Output the (X, Y) coordinate of the center of the cell containing the given text.  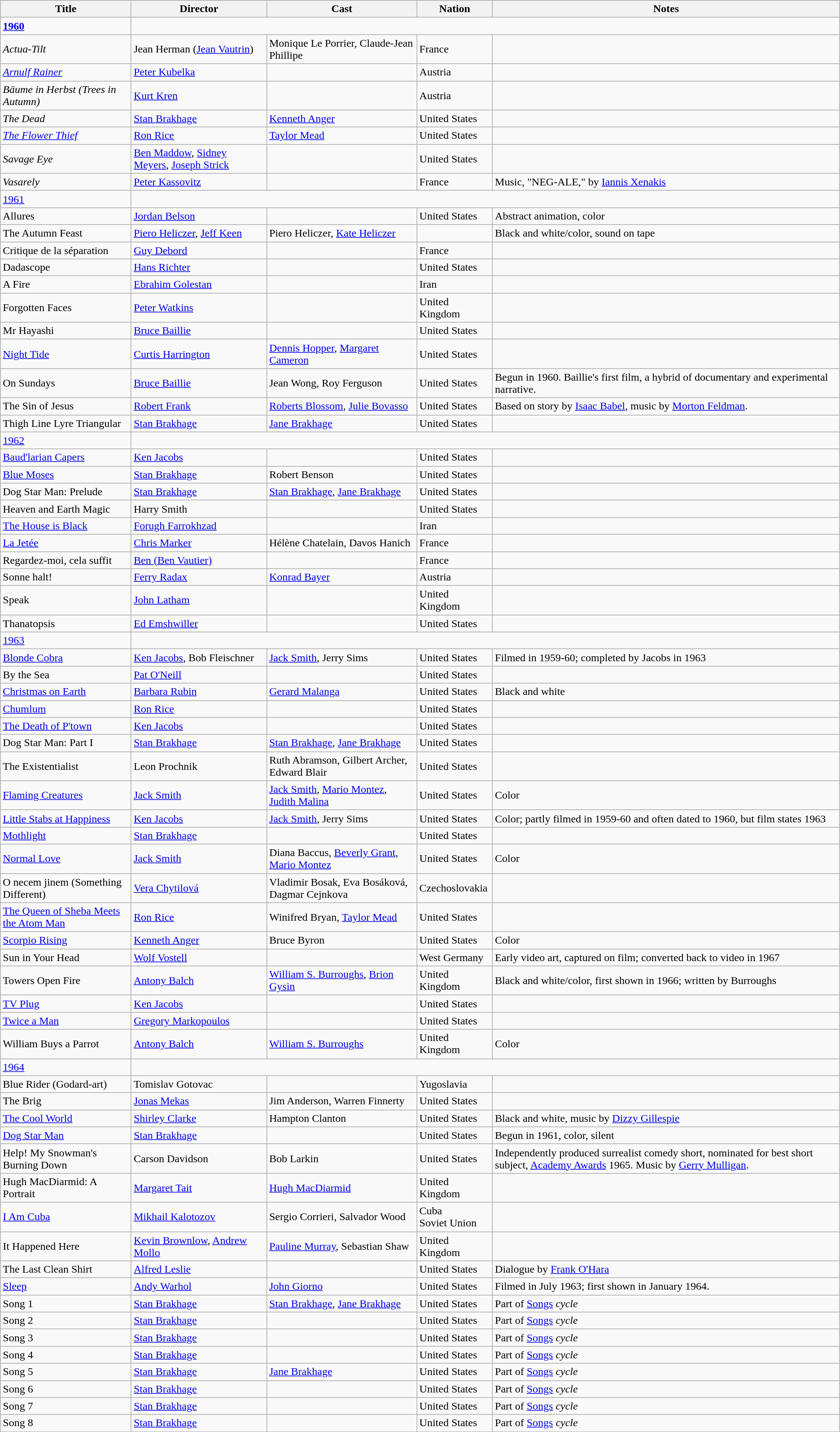
Kurt Kren (199, 95)
La Jetée (66, 543)
1964 (66, 1067)
Vera Chytilová (199, 888)
Kevin Brownlow, Andrew Mollo (199, 1246)
Nation (455, 9)
Sun in Your Head (66, 958)
Sonne halt! (66, 577)
Ed Emshwiller (199, 624)
Hugh MacDiarmid: A Portrait (66, 1188)
Taylor Mead (342, 136)
The Sin of Jesus (66, 406)
Song 4 (66, 1355)
Bäume in Herbst (Trees in Autumn) (66, 95)
The Last Clean Shirt (66, 1269)
Director (199, 9)
On Sundays (66, 383)
Night Tide (66, 354)
Alfred Leslie (199, 1269)
Hugh MacDiarmid (342, 1188)
Chumlum (66, 709)
Jean Herman (Jean Vautrin) (199, 49)
Independently produced surrealist comedy short, nominated for best short subject, Academy Awards 1965. Music by Gerry Mulligan. (666, 1158)
Critique de la séparation (66, 250)
O necem jinem (Something Different) (66, 888)
Monique Le Porrier, Claude-Jean Phillipe (342, 49)
The Cool World (66, 1118)
Black and white, music by Dizzy Gillespie (666, 1118)
Jim Anderson, Warren Finnerty (342, 1101)
Diana Baccus, Beverly Grant, Mario Montez (342, 858)
Song 6 (66, 1389)
John Giorno (342, 1287)
Czechoslovakia (455, 888)
Curtis Harrington (199, 354)
William Buys a Parrot (66, 1044)
Help! My Snowman's Burning Down (66, 1158)
Ben Maddow, Sidney Meyers, Joseph Strick (199, 159)
Christmas on Earth (66, 692)
Ben (Ben Vautier) (199, 560)
Vladimir Bosak, Eva Bosáková, Dagmar Cejnkova (342, 888)
Arnulf Rainer (66, 72)
1962 (66, 440)
Jordan Belson (199, 216)
Hampton Clanton (342, 1118)
The Dead (66, 119)
Regardez-moi, cela suffit (66, 560)
The House is Black (66, 526)
Flaming Creatures (66, 795)
1961 (66, 199)
I Am Cuba (66, 1217)
Actua-Tilt (66, 49)
Peter Kubelka (199, 72)
Baud'larian Capers (66, 457)
Carson Davidson (199, 1158)
Guy Debord (199, 250)
Bob Larkin (342, 1158)
Roberts Blossom, Julie Bovasso (342, 406)
Peter Kassovitz (199, 182)
Blue Rider (Godard-art) (66, 1084)
Pauline Murray, Sebastian Shaw (342, 1246)
Ebrahim Golestan (199, 285)
Piero Heliczer, Kate Heliczer (342, 233)
Sergio Corrieri, Salvador Wood (342, 1217)
The Autumn Feast (66, 233)
Mothlight (66, 835)
Gerard Malanga (342, 692)
Filmed in July 1963; first shown in January 1964. (666, 1287)
Vasarely (66, 182)
Gregory Markopoulos (199, 1021)
Begun in 1960. Baillie's first film, a hybrid of documentary and experimental narrative. (666, 383)
Song 1 (66, 1304)
William S. Burroughs, Brion Gysin (342, 980)
The Existentialist (66, 766)
Title (66, 9)
Song 5 (66, 1372)
Dog Star Man (66, 1135)
Savage Eye (66, 159)
Thigh Line Lyre Triangular (66, 423)
Barbara Rubin (199, 692)
Forugh Farrokhzad (199, 526)
Winifred Bryan, Taylor Mead (342, 918)
Mikhail Kalotozov (199, 1217)
Blue Moses (66, 474)
CubaSoviet Union (455, 1217)
Robert Benson (342, 474)
Jack Smith, Mario Montez, Judith Malina (342, 795)
Dadascope (66, 268)
Black and white (666, 692)
It Happened Here (66, 1246)
TV Plug (66, 1004)
Notes (666, 9)
Piero Heliczer, Jeff Keen (199, 233)
Ruth Abramson, Gilbert Archer, Edward Blair (342, 766)
Jean Wong, Roy Ferguson (342, 383)
Little Stabs at Happiness (66, 818)
John Latham (199, 601)
1960 (66, 26)
Tomislav Gotovac (199, 1084)
Early video art, captured on film; converted back to video in 1967 (666, 958)
Twice a Man (66, 1021)
The Brig (66, 1101)
Jonas Mekas (199, 1101)
Chris Marker (199, 543)
Filmed in 1959-60; completed by Jacobs in 1963 (666, 658)
Begun in 1961, color, silent (666, 1135)
Mr Hayashi (66, 331)
William S. Burroughs (342, 1044)
Dog Star Man: Part I (66, 743)
Sleep (66, 1287)
Robert Frank (199, 406)
1963 (66, 641)
Andy Warhol (199, 1287)
Song 3 (66, 1338)
The Death of P'town (66, 726)
Cast (342, 9)
A Fire (66, 285)
Allures (66, 216)
Ken Jacobs, Bob Fleischner (199, 658)
Music, "NEG-ALE," by Iannis Xenakis (666, 182)
Normal Love (66, 858)
Speak (66, 601)
Ferry Radax (199, 577)
Pat O'Neill (199, 675)
Black and white/color, first shown in 1966; written by Burroughs (666, 980)
Blonde Cobra (66, 658)
Yugoslavia (455, 1084)
The Queen of Sheba Meets the Atom Man (66, 918)
Scorpio Rising (66, 940)
Dialogue by Frank O'Hara (666, 1269)
Wolf Vostell (199, 958)
Shirley Clarke (199, 1118)
Thanatopsis (66, 624)
West Germany (455, 958)
Heaven and Earth Magic (66, 509)
Song 7 (66, 1406)
By the Sea (66, 675)
Forgotten Faces (66, 308)
Hélène Chatelain, Davos Hanich (342, 543)
Konrad Bayer (342, 577)
Towers Open Fire (66, 980)
Dennis Hopper, Margaret Cameron (342, 354)
Black and white/color, sound on tape (666, 233)
Song 2 (66, 1321)
Color; partly filmed in 1959-60 and often dated to 1960, but film states 1963 (666, 818)
Hans Richter (199, 268)
Based on story by Isaac Babel, music by Morton Feldman. (666, 406)
Song 8 (66, 1423)
Peter Watkins (199, 308)
Bruce Byron (342, 940)
Leon Prochnik (199, 766)
Harry Smith (199, 509)
Dog Star Man: Prelude (66, 492)
Margaret Tait (199, 1188)
The Flower Thief (66, 136)
Abstract animation, color (666, 216)
